Return the (x, y) coordinate for the center point of the cell that contains the specified text.  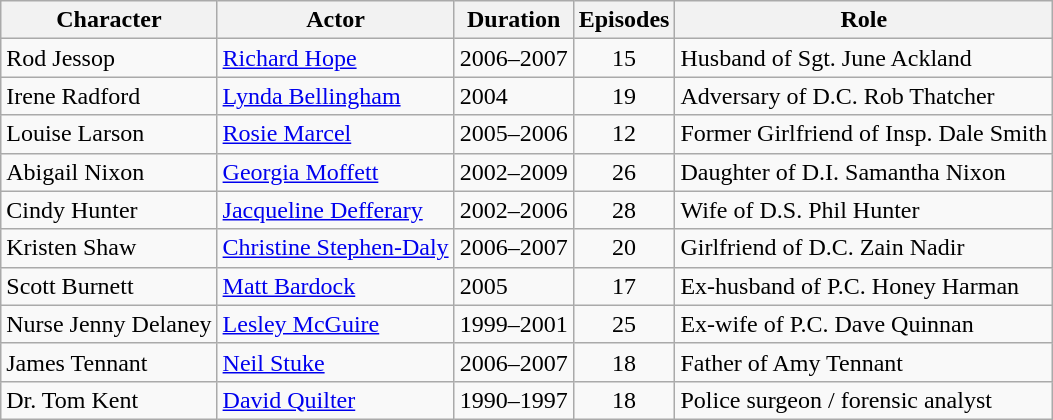
Former Girlfriend of Insp. Dale Smith (864, 134)
20 (624, 248)
Abigail Nixon (109, 172)
Actor (336, 20)
Georgia Moffett (336, 172)
Husband of Sgt. June Ackland (864, 58)
Police surgeon / forensic analyst (864, 400)
Wife of D.S. Phil Hunter (864, 210)
Nurse Jenny Delaney (109, 324)
Scott Burnett (109, 286)
28 (624, 210)
Christine Stephen-Daly (336, 248)
1990–1997 (514, 400)
Lesley McGuire (336, 324)
2002–2006 (514, 210)
Girlfriend of D.C. Zain Nadir (864, 248)
2004 (514, 96)
Rosie Marcel (336, 134)
Adversary of D.C. Rob Thatcher (864, 96)
Cindy Hunter (109, 210)
Father of Amy Tennant (864, 362)
Ex-wife of P.C. Dave Quinnan (864, 324)
Kristen Shaw (109, 248)
Lynda Bellingham (336, 96)
15 (624, 58)
12 (624, 134)
19 (624, 96)
1999–2001 (514, 324)
Role (864, 20)
2005–2006 (514, 134)
Character (109, 20)
James Tennant (109, 362)
David Quilter (336, 400)
Daughter of D.I. Samantha Nixon (864, 172)
Episodes (624, 20)
Matt Bardock (336, 286)
Rod Jessop (109, 58)
2005 (514, 286)
Louise Larson (109, 134)
Ex-husband of P.C. Honey Harman (864, 286)
17 (624, 286)
Dr. Tom Kent (109, 400)
Irene Radford (109, 96)
Richard Hope (336, 58)
26 (624, 172)
Jacqueline Defferary (336, 210)
2002–2009 (514, 172)
25 (624, 324)
Neil Stuke (336, 362)
Duration (514, 20)
